For the text-containing cell, return its midpoint in (x, y) coordinate format. 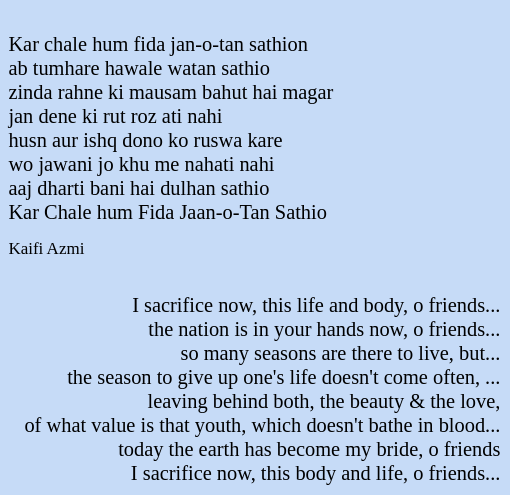
Kaifi Azmi (254, 248)
